Return the (x, y) coordinate for the center point of the cell that contains the specified text.  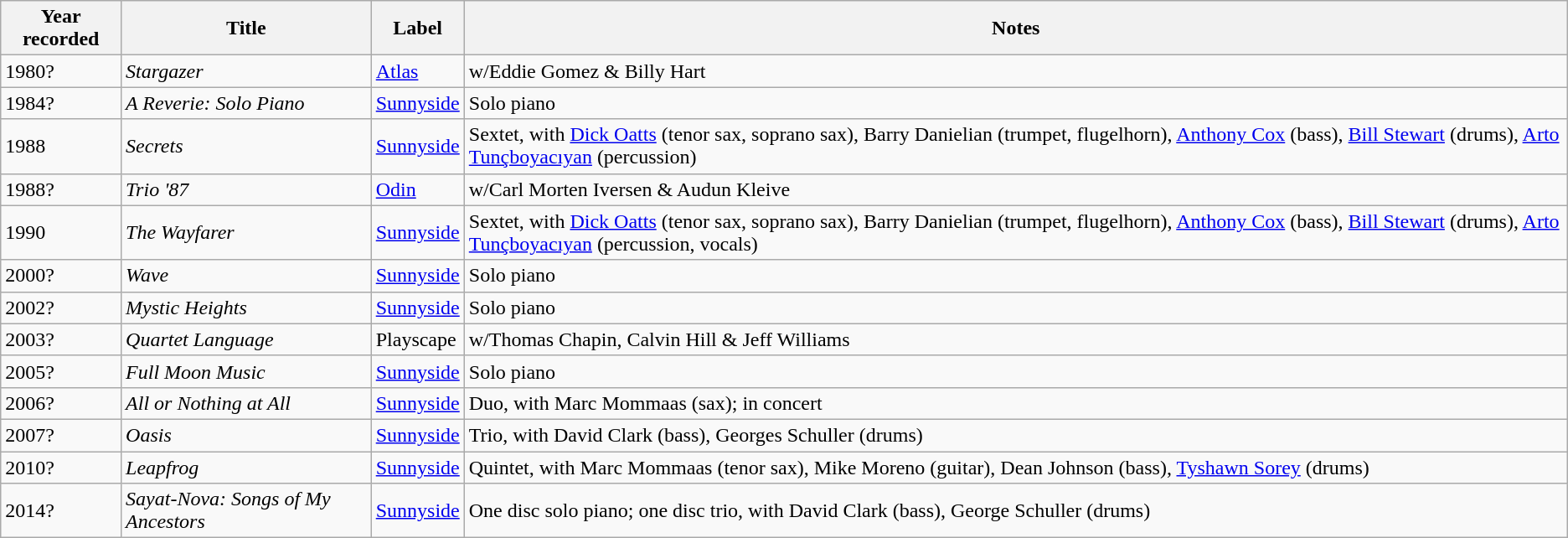
Label (417, 28)
One disc solo piano; one disc trio, with David Clark (bass), George Schuller (drums) (1015, 511)
1988? (61, 189)
A Reverie: Solo Piano (246, 103)
Quintet, with Marc Mommaas (tenor sax), Mike Moreno (guitar), Dean Johnson (bass), Tyshawn Sorey (drums) (1015, 467)
Title (246, 28)
2010? (61, 467)
Atlas (417, 71)
1984? (61, 103)
1988 (61, 146)
The Wayfarer (246, 233)
Wave (246, 276)
Mystic Heights (246, 308)
2005? (61, 371)
Oasis (246, 435)
Leapfrog (246, 467)
w/Carl Morten Iversen & Audun Kleive (1015, 189)
Trio '87 (246, 189)
Trio, with David Clark (bass), Georges Schuller (drums) (1015, 435)
Notes (1015, 28)
Duo, with Marc Mommaas (sax); in concert (1015, 403)
All or Nothing at All (246, 403)
Stargazer (246, 71)
Full Moon Music (246, 371)
1980? (61, 71)
Secrets (246, 146)
1990 (61, 233)
2003? (61, 339)
w/Eddie Gomez & Billy Hart (1015, 71)
Quartet Language (246, 339)
Playscape (417, 339)
2002? (61, 308)
Sayat-Nova: Songs of My Ancestors (246, 511)
2014? (61, 511)
w/Thomas Chapin, Calvin Hill & Jeff Williams (1015, 339)
Odin (417, 189)
2007? (61, 435)
Year recorded (61, 28)
2006? (61, 403)
2000? (61, 276)
